Capture the cell that displays the provided text and extract its [X, Y] central coordinate. 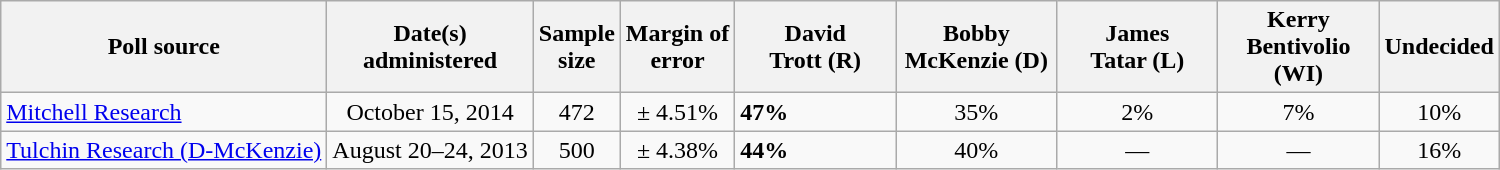
Samplesize [576, 47]
16% [1439, 150]
± 4.38% [677, 150]
Date(s)administered [430, 47]
± 4.51% [677, 112]
KerryBentivolio (WI) [1298, 47]
44% [816, 150]
DavidTrott (R) [816, 47]
35% [976, 112]
40% [976, 150]
472 [576, 112]
Poll source [164, 47]
2% [1138, 112]
Margin oferror [677, 47]
August 20–24, 2013 [430, 150]
BobbyMcKenzie (D) [976, 47]
47% [816, 112]
October 15, 2014 [430, 112]
7% [1298, 112]
500 [576, 150]
Mitchell Research [164, 112]
Undecided [1439, 47]
JamesTatar (L) [1138, 47]
Tulchin Research (D-McKenzie) [164, 150]
10% [1439, 112]
